Provide the [X, Y] coordinate of the cell's center where the given text is located.  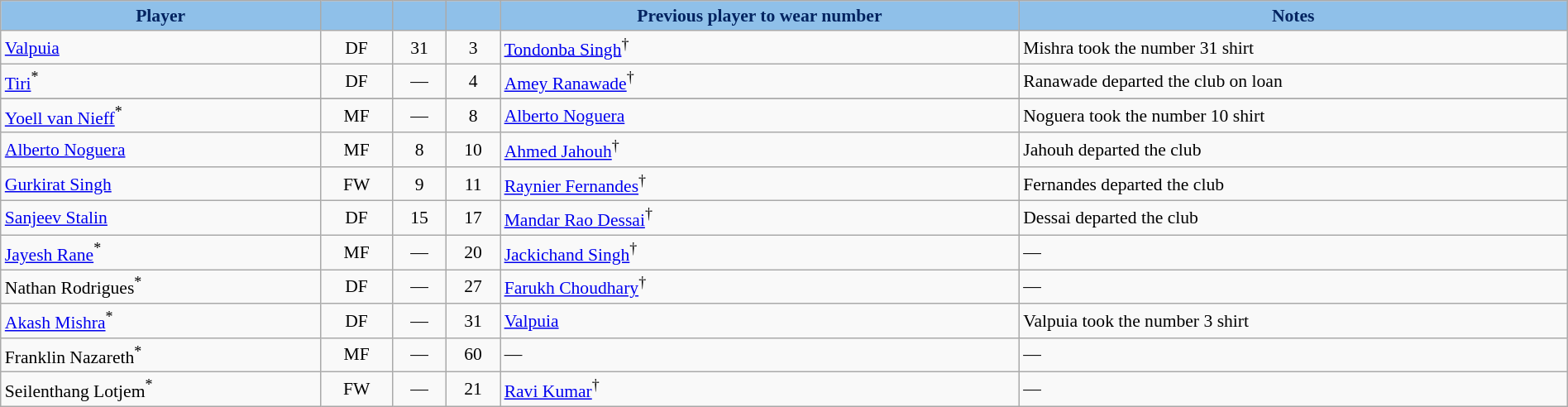
20 [473, 253]
Jayesh Rane* [160, 253]
Seilenthang Lotjem* [160, 389]
15 [420, 218]
Franklin Nazareth* [160, 356]
Raynier Fernandes† [760, 184]
17 [473, 218]
Jahouh departed the club [1293, 151]
Mandar Rao Dessai† [760, 218]
Noguera took the number 10 shirt [1293, 116]
Yoell van Nieff* [160, 116]
Akash Mishra* [160, 321]
Valpuia took the number 3 shirt [1293, 321]
9 [420, 184]
Dessai departed the club [1293, 218]
27 [473, 286]
Previous player to wear number [760, 16]
Notes [1293, 16]
Sanjeev Stalin [160, 218]
21 [473, 389]
Tiri* [160, 81]
Nathan Rodrigues* [160, 286]
4 [473, 81]
Amey Ranawade† [760, 81]
Gurkirat Singh [160, 184]
Farukh Choudhary† [760, 286]
11 [473, 184]
10 [473, 151]
Mishra took the number 31 shirt [1293, 48]
Tondonba Singh† [760, 48]
Ranawade departed the club on loan [1293, 81]
3 [473, 48]
Ravi Kumar† [760, 389]
Player [160, 16]
Fernandes departed the club [1293, 184]
60 [473, 356]
Ahmed Jahouh† [760, 151]
Jackichand Singh† [760, 253]
